Pinpoint the cell where the given text exists, returning its [X, Y] midpoint coordinate. 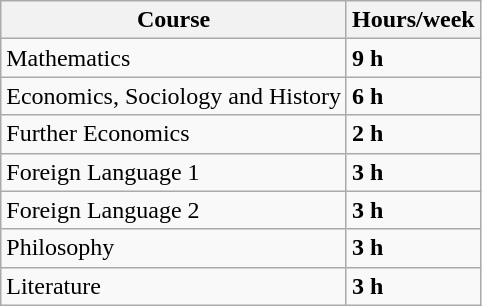
Economics, Sociology and History [174, 96]
Mathematics [174, 58]
Foreign Language 1 [174, 172]
Foreign Language 2 [174, 210]
Hours/week [413, 20]
Philosophy [174, 248]
Course [174, 20]
2 h [413, 134]
Literature [174, 286]
Further Economics [174, 134]
6 h [413, 96]
9 h [413, 58]
